Return the [x, y] coordinate for the center point of the cell that contains the specified text.  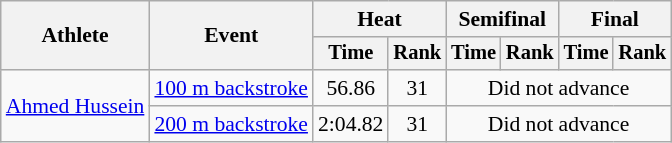
Ahmed Hussein [76, 106]
Event [231, 36]
200 m backstroke [231, 124]
2:04.82 [350, 124]
Semifinal [502, 19]
100 m backstroke [231, 88]
Athlete [76, 36]
Heat [380, 19]
56.86 [350, 88]
Final [615, 19]
